Scan for the cell matching the given text and deliver its (x, y) coordinate at center. 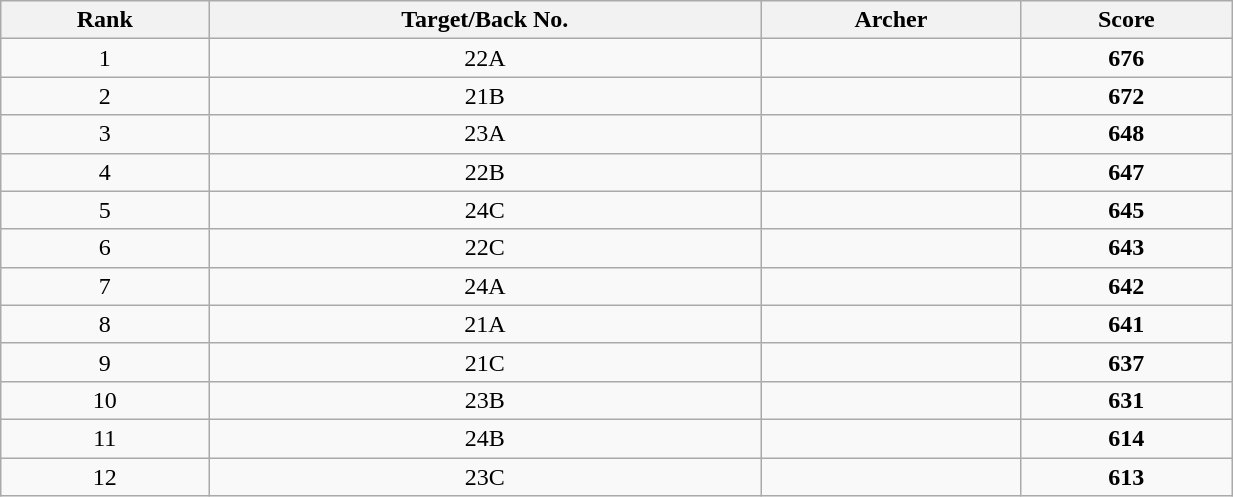
6 (105, 248)
21C (485, 362)
24B (485, 438)
5 (105, 210)
21A (485, 324)
3 (105, 134)
614 (1126, 438)
4 (105, 172)
647 (1126, 172)
631 (1126, 400)
8 (105, 324)
Target/Back No. (485, 20)
Score (1126, 20)
2 (105, 96)
1 (105, 58)
12 (105, 477)
637 (1126, 362)
645 (1126, 210)
613 (1126, 477)
672 (1126, 96)
22C (485, 248)
648 (1126, 134)
11 (105, 438)
10 (105, 400)
24A (485, 286)
23B (485, 400)
Archer (891, 20)
643 (1126, 248)
23A (485, 134)
Rank (105, 20)
9 (105, 362)
641 (1126, 324)
22B (485, 172)
24C (485, 210)
22A (485, 58)
23C (485, 477)
642 (1126, 286)
21B (485, 96)
7 (105, 286)
676 (1126, 58)
